Detect which cell encompasses the target text, then output its (x, y) center coordinate. 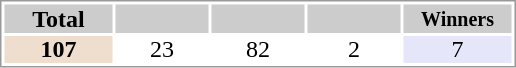
Total (58, 18)
23 (162, 50)
7 (458, 50)
107 (58, 50)
Winners (458, 18)
82 (258, 50)
2 (354, 50)
